Detect which cell encompasses the target text, then output its (X, Y) center coordinate. 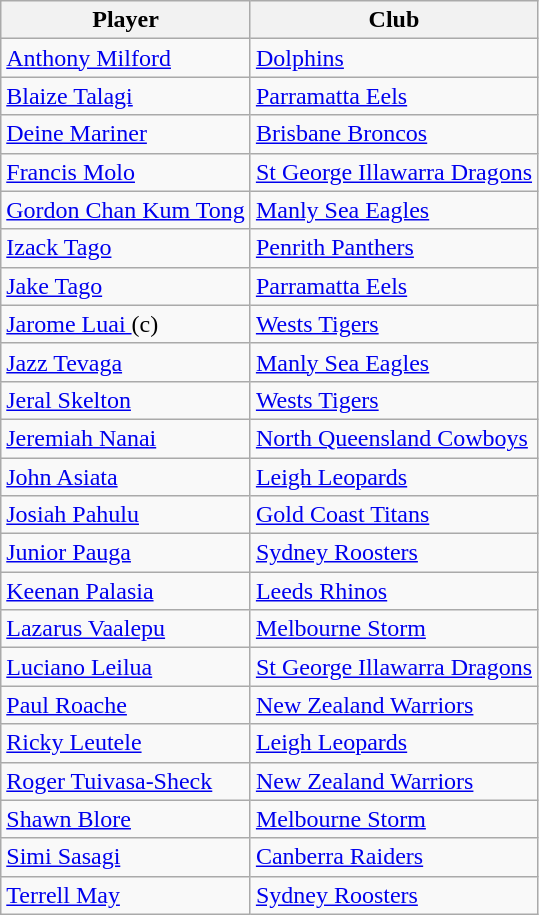
Anthony Milford (126, 58)
Francis Molo (126, 172)
Terrell May (126, 895)
Jeremiah Nanai (126, 438)
Brisbane Broncos (394, 134)
Simi Sasagi (126, 857)
Jake Tago (126, 286)
Jazz Tevaga (126, 362)
North Queensland Cowboys (394, 438)
Club (394, 20)
Gordon Chan Kum Tong (126, 210)
Ricky Leutele (126, 743)
Jarome Luai (c) (126, 324)
Player (126, 20)
Jeral Skelton (126, 400)
Lazarus Vaalepu (126, 629)
Roger Tuivasa-Sheck (126, 781)
Izack Tago (126, 248)
Josiah Pahulu (126, 515)
Junior Pauga (126, 553)
Shawn Blore (126, 819)
Dolphins (394, 58)
Luciano Leilua (126, 667)
Gold Coast Titans (394, 515)
Canberra Raiders (394, 857)
Leeds Rhinos (394, 591)
Blaize Talagi (126, 96)
John Asiata (126, 477)
Paul Roache (126, 705)
Penrith Panthers (394, 248)
Deine Mariner (126, 134)
Keenan Palasia (126, 591)
